Scan for the cell matching the given text and deliver its (X, Y) coordinate at center. 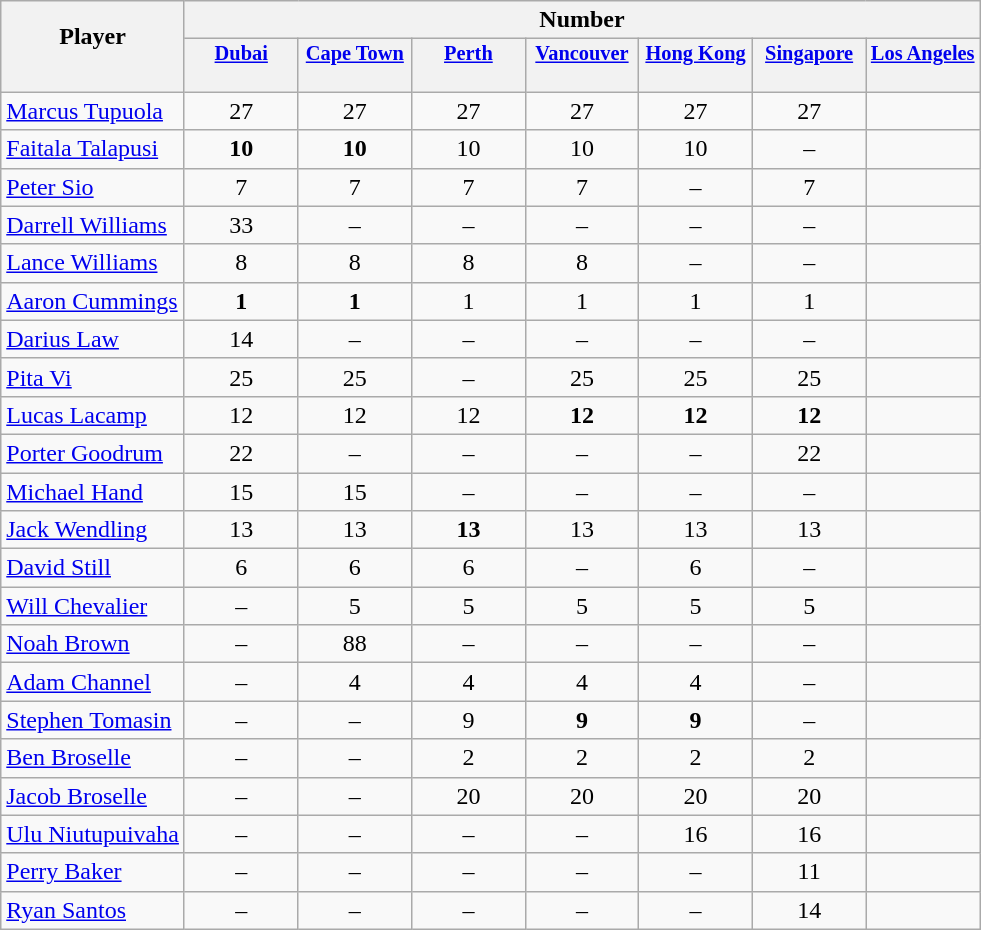
Cape Town (355, 54)
Lucas Lacamp (93, 415)
88 (355, 644)
Pita Vi (93, 377)
David Still (93, 568)
Player (93, 36)
Darrell Williams (93, 225)
Faitala Talapusi (93, 149)
Aaron Cummings (93, 301)
Perry Baker (93, 872)
Porter Goodrum (93, 453)
Perth (469, 54)
Michael Hand (93, 491)
11 (809, 872)
Hong Kong (696, 54)
Jacob Broselle (93, 796)
Noah Brown (93, 644)
33 (241, 225)
Will Chevalier (93, 606)
Dubai (241, 54)
Vancouver (582, 54)
Ryan Santos (93, 910)
Peter Sio (93, 187)
Singapore (809, 54)
Marcus Tupuola (93, 111)
Los Angeles (923, 54)
Ulu Niutupuivaha (93, 834)
Adam Channel (93, 682)
Darius Law (93, 339)
Ben Broselle (93, 758)
Stephen Tomasin (93, 720)
Jack Wendling (93, 530)
Number (582, 20)
Lance Williams (93, 263)
